Return the (X, Y) coordinate for the center point of the cell that contains the specified text.  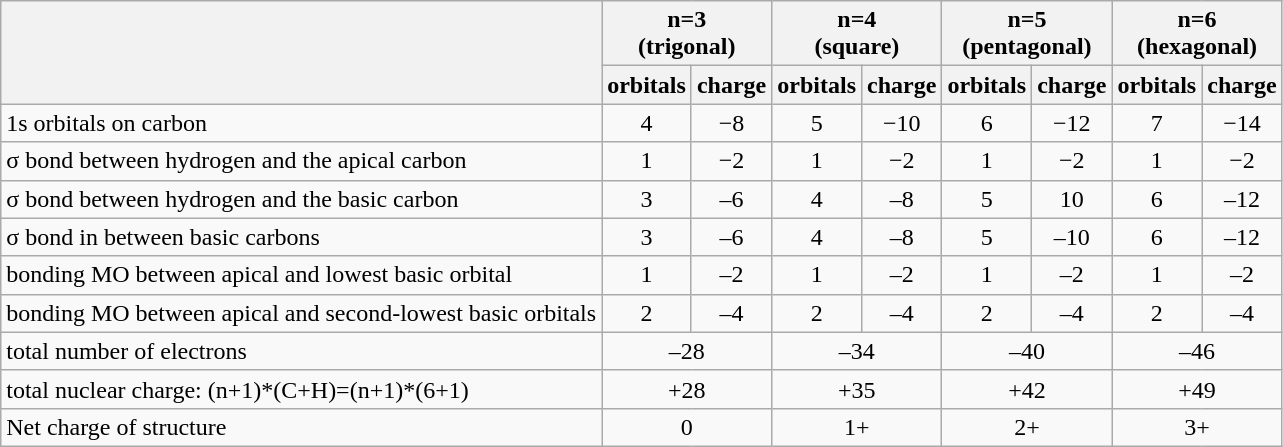
−12 (1072, 123)
σ bond in between basic carbons (302, 237)
7 (1157, 123)
1+ (857, 427)
–46 (1197, 351)
n=3(trigonal) (687, 34)
n=6(hexagonal) (1197, 34)
10 (1072, 199)
n=5(pentagonal) (1027, 34)
–34 (857, 351)
σ bond between hydrogen and the apical carbon (302, 161)
–10 (1072, 237)
−14 (1242, 123)
total nuclear charge: (n+1)*(C+H)=(n+1)*(6+1) (302, 389)
−8 (731, 123)
–28 (687, 351)
–40 (1027, 351)
−10 (902, 123)
+49 (1197, 389)
n=4(square) (857, 34)
σ bond between hydrogen and the basic carbon (302, 199)
+35 (857, 389)
bonding MO between apical and lowest basic orbital (302, 275)
+28 (687, 389)
+42 (1027, 389)
1s orbitals on carbon (302, 123)
bonding MO between apical and second-lowest basic orbitals (302, 313)
2+ (1027, 427)
total number of electrons (302, 351)
0 (687, 427)
3+ (1197, 427)
Net charge of structure (302, 427)
